Identify which cell holds the provided text, then report its [x, y] central coordinate. 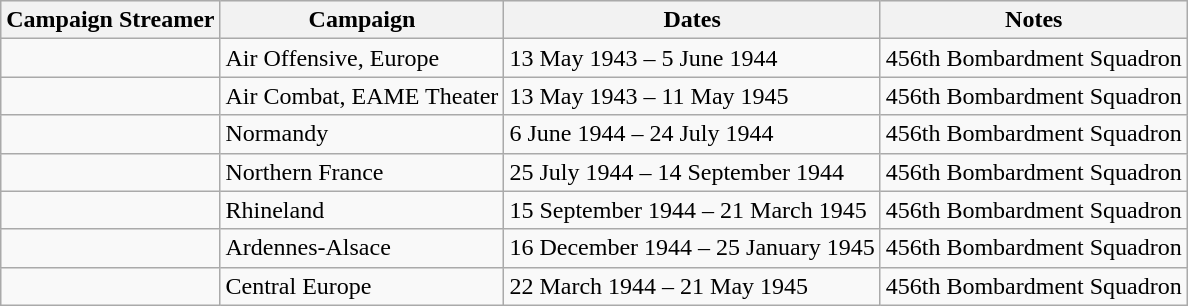
22 March 1944 – 21 May 1945 [692, 286]
Notes [1034, 20]
6 June 1944 – 24 July 1944 [692, 134]
Ardennes-Alsace [362, 248]
16 December 1944 – 25 January 1945 [692, 248]
Normandy [362, 134]
25 July 1944 – 14 September 1944 [692, 172]
Northern France [362, 172]
Dates [692, 20]
Central Europe [362, 286]
13 May 1943 – 11 May 1945 [692, 96]
Air Combat, EAME Theater [362, 96]
13 May 1943 – 5 June 1944 [692, 58]
15 September 1944 – 21 March 1945 [692, 210]
Air Offensive, Europe [362, 58]
Campaign [362, 20]
Campaign Streamer [110, 20]
Rhineland [362, 210]
